From the cell containing the given text, extract its center point as (X, Y) coordinate. 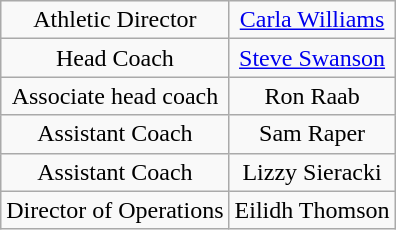
Sam Raper (312, 134)
Director of Operations (115, 210)
Steve Swanson (312, 58)
Eilidh Thomson (312, 210)
Athletic Director (115, 20)
Lizzy Sieracki (312, 172)
Associate head coach (115, 96)
Ron Raab (312, 96)
Head Coach (115, 58)
Carla Williams (312, 20)
